Scan for the cell matching the given text and deliver its [X, Y] coordinate at center. 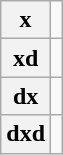
xd [26, 58]
dxd [26, 134]
dx [26, 96]
x [26, 20]
